Scan for the cell matching the given text and deliver its [x, y] coordinate at center. 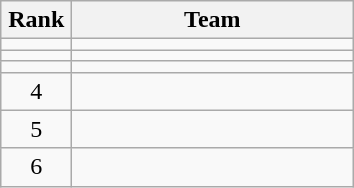
5 [36, 129]
Rank [36, 20]
6 [36, 167]
4 [36, 91]
Team [212, 20]
